Search for the cell housing the specified text and yield its (x, y) center coordinate. 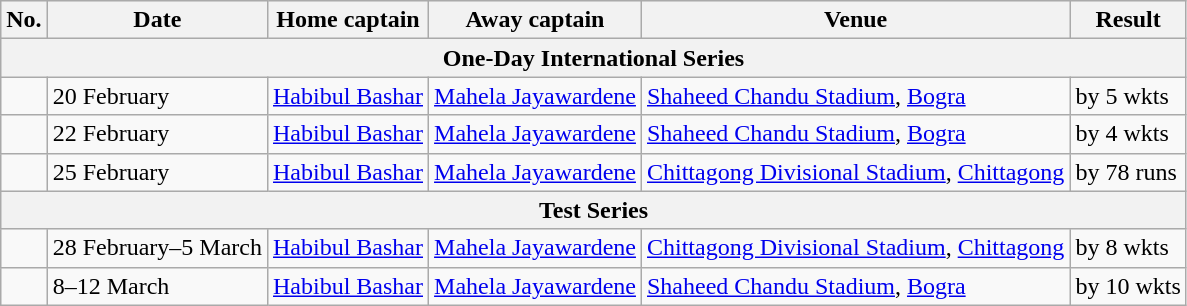
20 February (157, 96)
Result (1128, 20)
22 February (157, 134)
25 February (157, 172)
28 February–5 March (157, 248)
No. (24, 20)
by 78 runs (1128, 172)
by 4 wkts (1128, 134)
8–12 March (157, 286)
Test Series (594, 210)
One-Day International Series (594, 58)
Home captain (348, 20)
Away captain (536, 20)
by 10 wkts (1128, 286)
Date (157, 20)
by 8 wkts (1128, 248)
by 5 wkts (1128, 96)
Venue (855, 20)
